Return [x, y] of the center of cell containing provided text 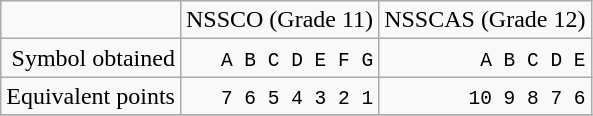
A B C D E [485, 58]
Symbol obtained [91, 58]
10 9 8 7 6 [485, 96]
Equivalent points [91, 96]
NSSCO (Grade 11) [279, 20]
7 6 5 4 3 2 1 [279, 96]
A B C D E F G [279, 58]
NSSCAS (Grade 12) [485, 20]
